Provide the [x, y] coordinate of the cell's center where the given text is located.  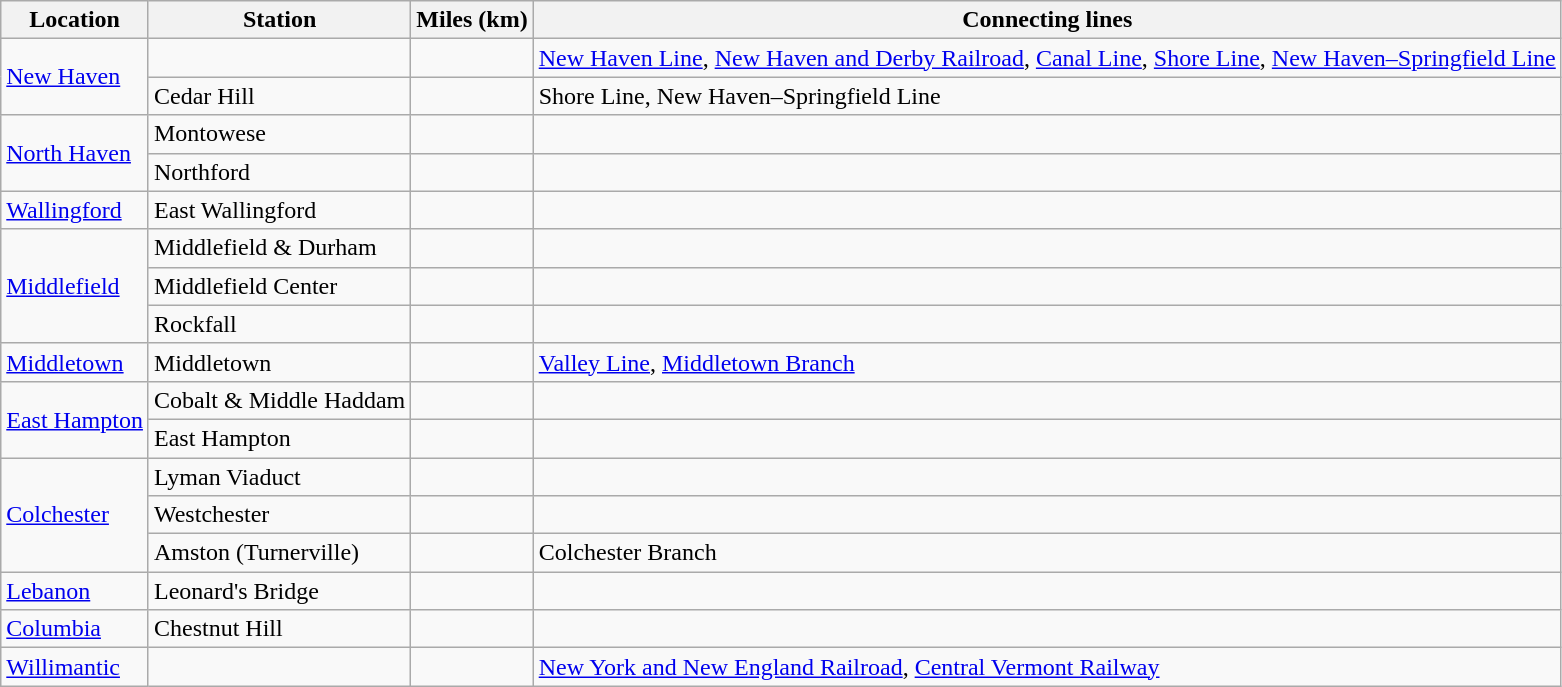
Connecting lines [1047, 20]
Montowese [279, 134]
Lyman Viaduct [279, 477]
Leonard's Bridge [279, 591]
New Haven [75, 77]
North Haven [75, 153]
Colchester [75, 515]
Middlefield & Durham [279, 248]
Wallingford [75, 210]
Location [75, 20]
Middlefield Center [279, 286]
Westchester [279, 515]
New York and New England Railroad, Central Vermont Railway [1047, 667]
Middlefield [75, 286]
Columbia [75, 629]
Station [279, 20]
Valley Line, Middletown Branch [1047, 362]
East Wallingford [279, 210]
Lebanon [75, 591]
Colchester Branch [1047, 553]
Amston (Turnerville) [279, 553]
Miles (km) [472, 20]
Willimantic [75, 667]
Northford [279, 172]
Cedar Hill [279, 96]
Chestnut Hill [279, 629]
New Haven Line, New Haven and Derby Railroad, Canal Line, Shore Line, New Haven–Springfield Line [1047, 58]
Cobalt & Middle Haddam [279, 400]
Shore Line, New Haven–Springfield Line [1047, 96]
Rockfall [279, 324]
